Return the [x, y] coordinate for the center point of the cell that contains the specified text.  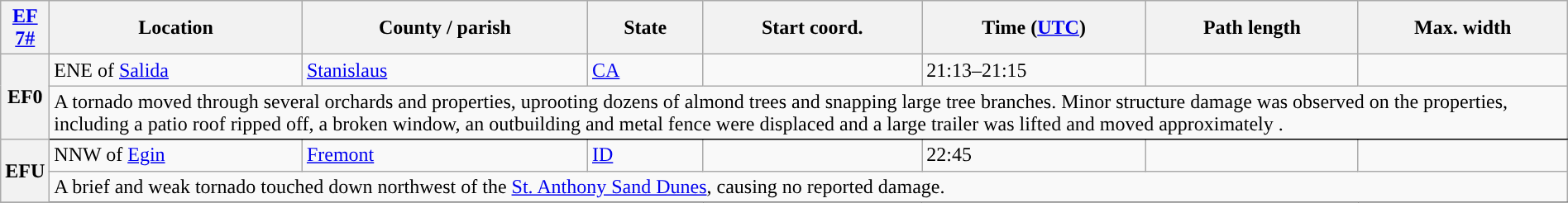
EF0 [25, 97]
Start coord. [812, 28]
CA [645, 70]
ENE of Salida [176, 70]
Fremont [445, 155]
Stanislaus [445, 70]
State [645, 28]
Time (UTC) [1034, 28]
A brief and weak tornado touched down northwest of the St. Anthony Sand Dunes, causing no reported damage. [809, 186]
Max. width [1462, 28]
21:13–21:15 [1034, 70]
Location [176, 28]
22:45 [1034, 155]
EF 7# [25, 28]
EFU [25, 171]
ID [645, 155]
County / parish [445, 28]
NNW of Egin [176, 155]
Path length [1252, 28]
